Capture the cell that displays the provided text and extract its [x, y] central coordinate. 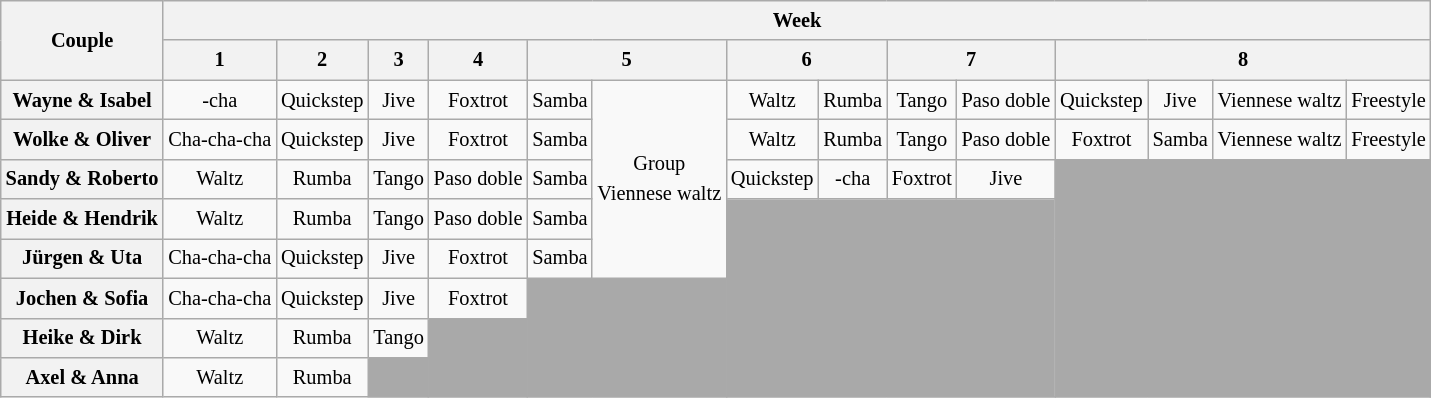
Heide & Hendrik [82, 219]
7 [971, 60]
Heike & Dirk [82, 338]
Sandy & Roberto [82, 179]
Axel & Anna [82, 377]
GroupViennese waltz [659, 179]
Week [796, 20]
Couple [82, 40]
6 [806, 60]
3 [398, 60]
Jochen & Sofia [82, 298]
1 [220, 60]
5 [626, 60]
Wolke & Oliver [82, 139]
4 [478, 60]
Wayne & Isabel [82, 100]
2 [322, 60]
Jürgen & Uta [82, 258]
8 [1242, 60]
